For the text-containing cell, return its midpoint in (x, y) coordinate format. 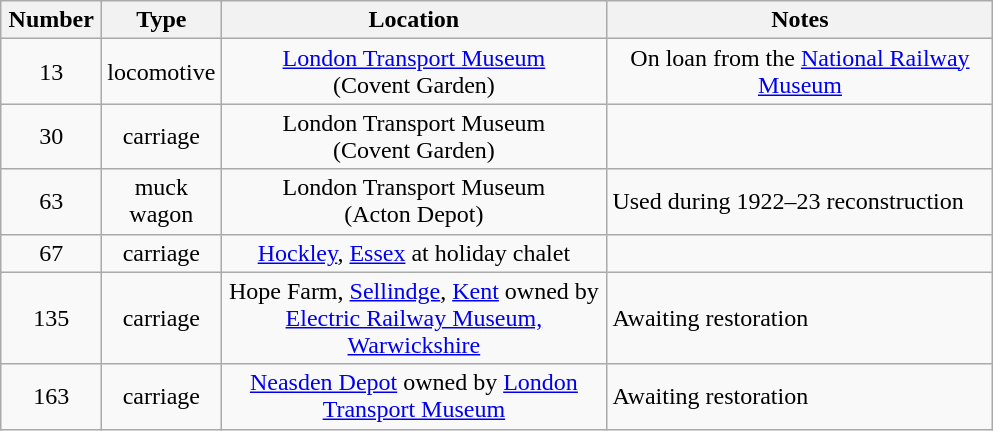
Hope Farm, Sellindge, Kent owned by Electric Railway Museum, Warwickshire (414, 318)
13 (52, 72)
muck wagon (162, 202)
67 (52, 253)
Neasden Depot owned by London Transport Museum (414, 396)
London Transport Museum(Acton Depot) (414, 202)
Number (52, 20)
30 (52, 136)
Hockley, Essex at holiday chalet (414, 253)
Used during 1922–23 reconstruction (800, 202)
locomotive (162, 72)
Notes (800, 20)
Location (414, 20)
63 (52, 202)
135 (52, 318)
163 (52, 396)
Type (162, 20)
On loan from the National Railway Museum (800, 72)
